Pinpoint the cell where the given text exists, returning its [x, y] midpoint coordinate. 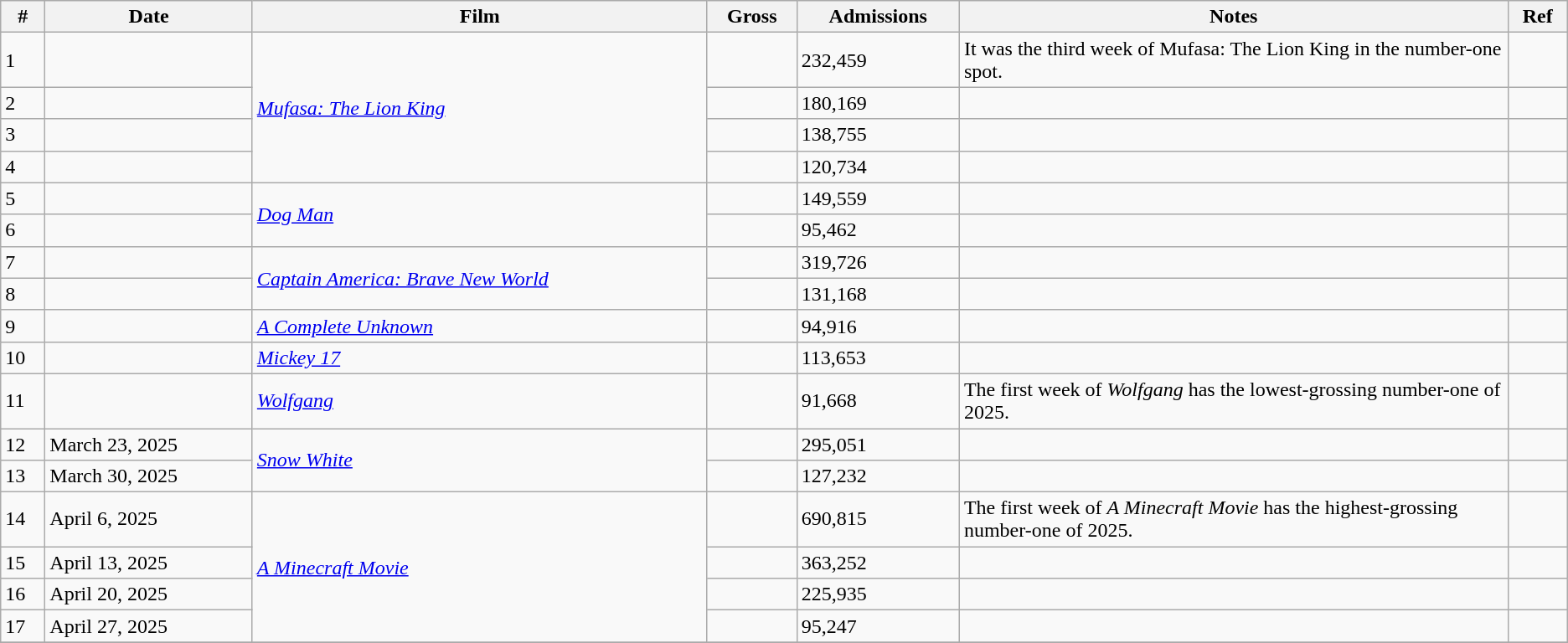
Wolfgang [479, 400]
127,232 [878, 476]
3 [23, 135]
4 [23, 167]
15 [23, 563]
Gross [752, 17]
Ref [1538, 17]
April 13, 2025 [149, 563]
Mufasa: The Lion King [479, 107]
11 [23, 400]
9 [23, 326]
225,935 [878, 594]
690,815 [878, 519]
Admissions [878, 17]
91,668 [878, 400]
319,726 [878, 262]
8 [23, 294]
It was the third week of Mufasa: The Lion King in the number-one spot. [1233, 60]
1 [23, 60]
April 6, 2025 [149, 519]
232,459 [878, 60]
April 20, 2025 [149, 594]
Notes [1233, 17]
180,169 [878, 103]
138,755 [878, 135]
363,252 [878, 563]
120,734 [878, 167]
10 [23, 358]
2 [23, 103]
131,168 [878, 294]
Film [479, 17]
The first week of Wolfgang has the lowest-grossing number-one of 2025. [1233, 400]
6 [23, 230]
12 [23, 445]
7 [23, 262]
5 [23, 198]
March 23, 2025 [149, 445]
Dog Man [479, 214]
295,051 [878, 445]
13 [23, 476]
95,247 [878, 626]
94,916 [878, 326]
Date [149, 17]
14 [23, 519]
A Complete Unknown [479, 326]
Captain America: Brave New World [479, 278]
The first week of A Minecraft Movie has the highest-grossing number-one of 2025. [1233, 519]
A Minecraft Movie [479, 568]
April 27, 2025 [149, 626]
95,462 [878, 230]
16 [23, 594]
March 30, 2025 [149, 476]
17 [23, 626]
Snow White [479, 460]
113,653 [878, 358]
# [23, 17]
149,559 [878, 198]
Mickey 17 [479, 358]
